Scan for the cell matching the given text and deliver its (x, y) coordinate at center. 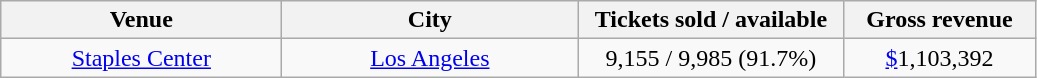
Los Angeles (430, 58)
9,155 / 9,985 (91.7%) (711, 58)
Gross revenue (940, 20)
Venue (142, 20)
Staples Center (142, 58)
City (430, 20)
$1,103,392 (940, 58)
Tickets sold / available (711, 20)
